Return [X, Y] of the center of cell containing provided text 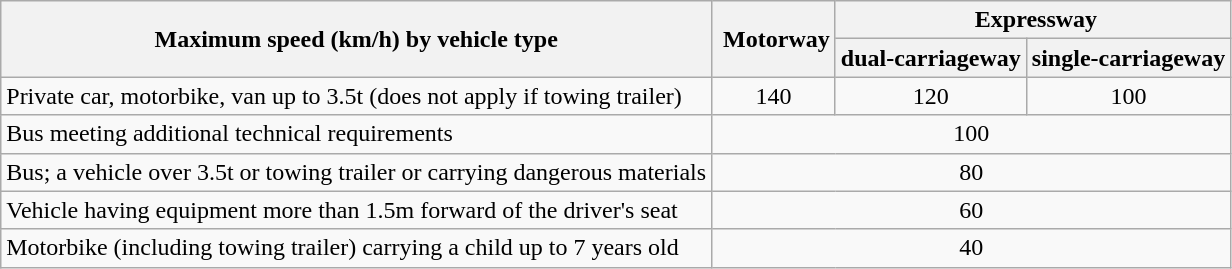
dual-carriageway [930, 58]
Bus; a vehicle over 3.5t or towing trailer or carrying dangerous materials [356, 172]
single-carriageway [1128, 58]
Motorbike (including towing trailer) carrying a child up to 7 years old [356, 248]
40 [972, 248]
Bus meeting additional technical requirements [356, 134]
Expressway [1032, 20]
120 [930, 96]
Motorway [774, 39]
60 [972, 210]
Private car, motorbike, van up to 3.5t (does not apply if towing trailer) [356, 96]
Maximum speed (km/h) by vehicle type [356, 39]
80 [972, 172]
Vehicle having equipment more than 1.5m forward of the driver's seat [356, 210]
140 [774, 96]
